Provide the [x, y] coordinate of the cell's center where the given text is located.  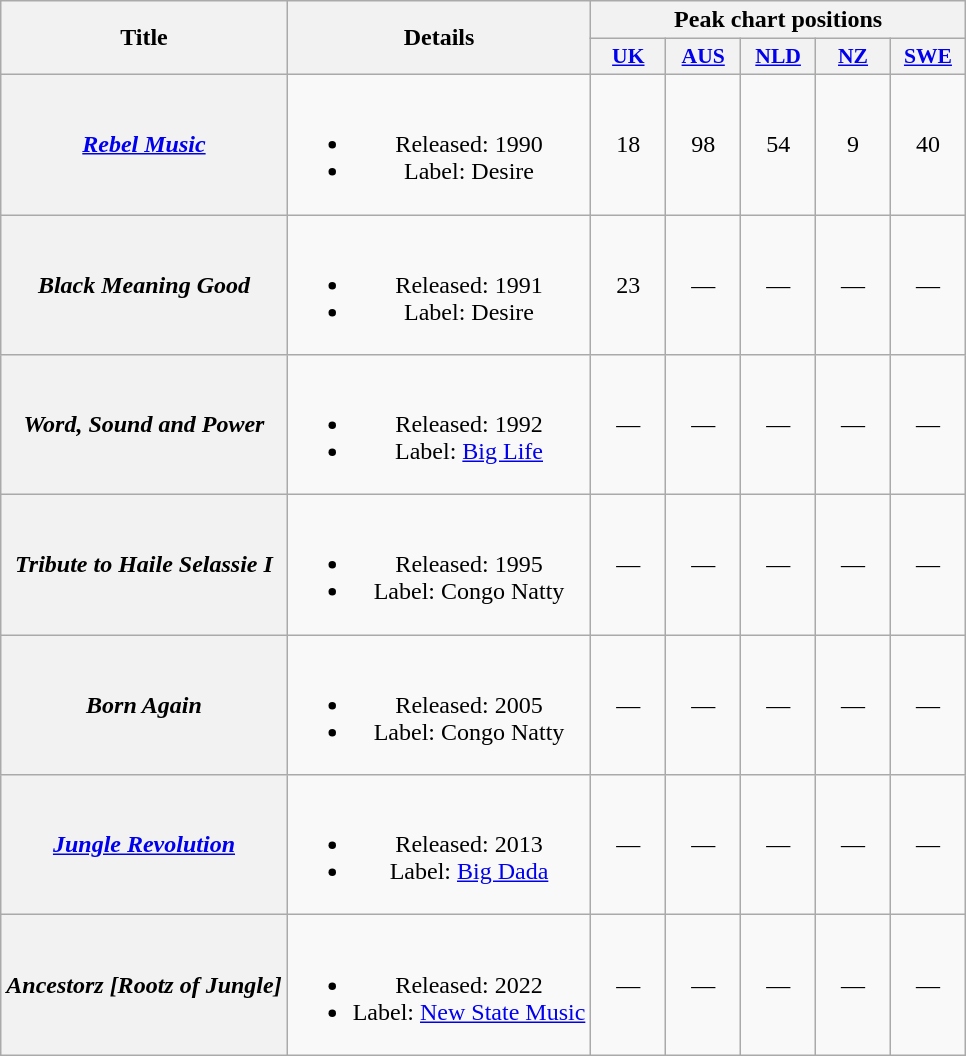
Ancestorz [Rootz of Jungle] [144, 985]
Peak chart positions [778, 20]
18 [628, 144]
Released: 2013Label: Big Dada [439, 845]
23 [628, 284]
Released: 1990Label: Desire [439, 144]
Released: 1992Label: Big Life [439, 425]
Jungle Revolution [144, 845]
NZ [854, 57]
NLD [778, 57]
Details [439, 38]
Released: 2005Label: Congo Natty [439, 705]
Released: 2022Label: New State Music [439, 985]
Released: 1995Label: Congo Natty [439, 565]
AUS [704, 57]
Rebel Music [144, 144]
Born Again [144, 705]
SWE [928, 57]
Released: 1991Label: Desire [439, 284]
Word, Sound and Power [144, 425]
Title [144, 38]
Black Meaning Good [144, 284]
Tribute to Haile Selassie I [144, 565]
98 [704, 144]
40 [928, 144]
54 [778, 144]
9 [854, 144]
UK [628, 57]
